Locate the cell with the specified text and output its [X, Y] center coordinate. 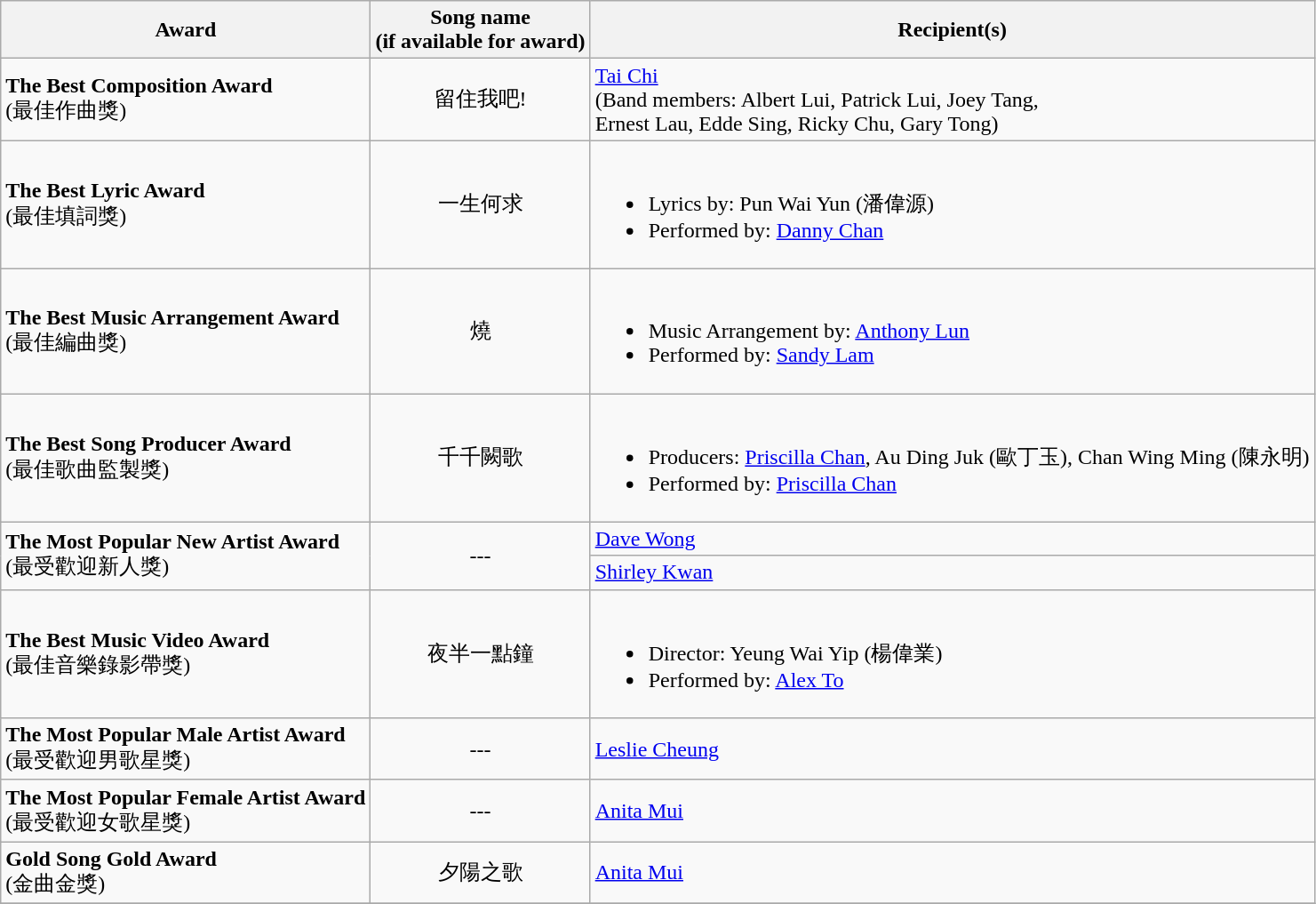
Song name(if available for award) [480, 30]
Gold Song Gold Award(金曲金獎) [186, 873]
The Best Music Arrangement Award(最佳編曲獎) [186, 331]
Music Arrangement by: Anthony LunPerformed by: Sandy Lam [953, 331]
Director: Yeung Wai Yip (楊偉業)Performed by: Alex To [953, 654]
夜半一點鐘 [480, 654]
The Most Popular Male Artist Award(最受歡迎男歌星獎) [186, 749]
Shirley Kwan [953, 572]
Tai Chi(Band members: Albert Lui, Patrick Lui, Joey Tang,Ernest Lau, Edde Sing, Ricky Chu, Gary Tong) [953, 100]
The Most Popular Female Artist Award(最受歡迎女歌星獎) [186, 811]
Award [186, 30]
Leslie Cheung [953, 749]
一生何求 [480, 204]
The Best Music Video Award(最佳音樂錄影帶獎) [186, 654]
The Most Popular New Artist Award(最受歡迎新人獎) [186, 556]
Producers: Priscilla Chan, Au Ding Juk (歐丁玉), Chan Wing Ming (陳永明)Performed by: Priscilla Chan [953, 457]
Dave Wong [953, 539]
Recipient(s) [953, 30]
千千闕歌 [480, 457]
留住我吧! [480, 100]
夕陽之歌 [480, 873]
The Best Lyric Award(最佳填詞獎) [186, 204]
The Best Composition Award(最佳作曲獎) [186, 100]
Lyrics by: Pun Wai Yun (潘偉源)Performed by: Danny Chan [953, 204]
燒 [480, 331]
The Best Song Producer Award(最佳歌曲監製獎) [186, 457]
